Detect which cell encompasses the target text, then output its (X, Y) center coordinate. 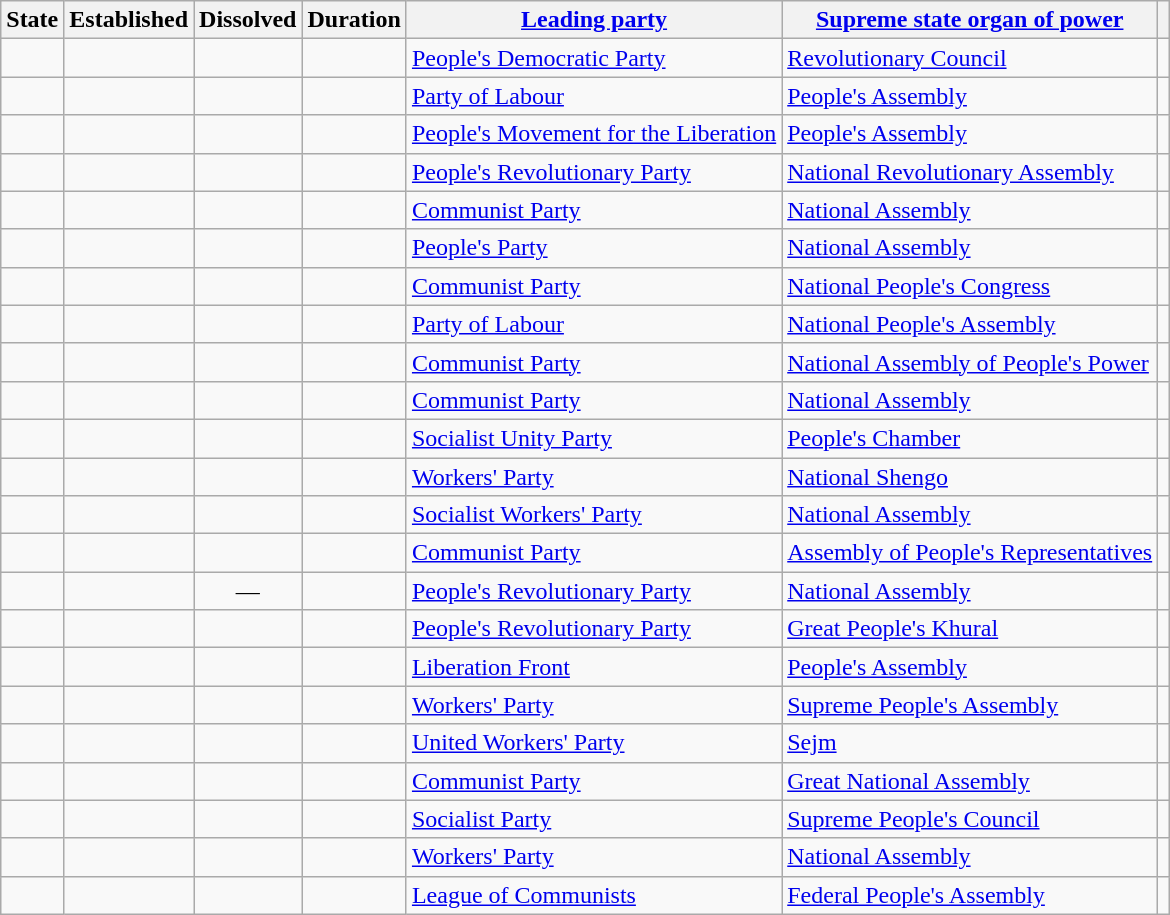
National Assembly of People's Power (970, 362)
— (248, 591)
Sejm (970, 743)
State (32, 20)
People's Movement for the Liberation (594, 134)
United Workers' Party (594, 743)
People's Chamber (970, 438)
Dissolved (248, 20)
Socialist Workers' Party (594, 515)
League of Communists (594, 895)
Socialist Unity Party (594, 438)
Socialist Party (594, 819)
People's Party (594, 248)
Assembly of People's Representatives (970, 553)
Duration (354, 20)
Supreme People's Assembly (970, 705)
National Shengo (970, 477)
Great National Assembly (970, 781)
Leading party (594, 20)
National Revolutionary Assembly (970, 172)
Great People's Khural (970, 629)
Liberation Front (594, 667)
Federal People's Assembly (970, 895)
Revolutionary Council (970, 58)
Established (129, 20)
Supreme state organ of power (970, 20)
National People's Assembly (970, 324)
People's Democratic Party (594, 58)
Supreme People's Council (970, 819)
National People's Congress (970, 286)
